Identify which cell holds the provided text, then report its (x, y) central coordinate. 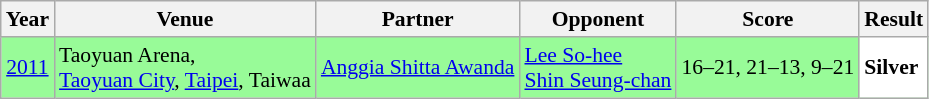
Partner (418, 19)
Score (768, 19)
Lee So-hee Shin Seung-chan (598, 68)
Anggia Shitta Awanda (418, 68)
Result (894, 19)
2011 (28, 68)
Venue (185, 19)
Taoyuan Arena,Taoyuan City, Taipei, Taiwaa (185, 68)
16–21, 21–13, 9–21 (768, 68)
Opponent (598, 19)
Silver (894, 68)
Year (28, 19)
